Output the [X, Y] coordinate of the center of the cell containing the given text.  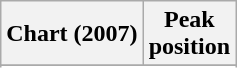
Chart (2007) [72, 34]
Peakposition [189, 34]
